Locate the cell with the specified text and output its [x, y] center coordinate. 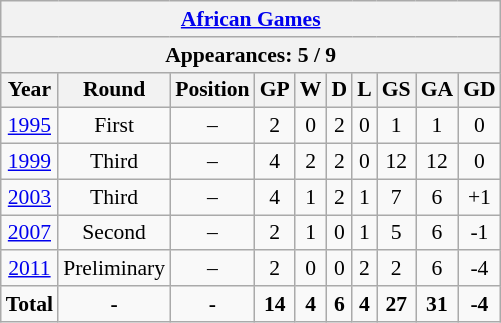
7 [396, 197]
Preliminary [114, 269]
+1 [480, 197]
Second [114, 233]
5 [396, 233]
1995 [30, 126]
GP [275, 90]
Appearances: 5 / 9 [251, 55]
-1 [480, 233]
Total [30, 304]
27 [396, 304]
African Games [251, 19]
GS [396, 90]
31 [438, 304]
GA [438, 90]
Position [212, 90]
L [364, 90]
GD [480, 90]
D [339, 90]
Year [30, 90]
1999 [30, 162]
W [311, 90]
2003 [30, 197]
14 [275, 304]
2011 [30, 269]
2007 [30, 233]
First [114, 126]
Round [114, 90]
